Determine the (x, y) coordinate at the center of the cell enclosing the given text.  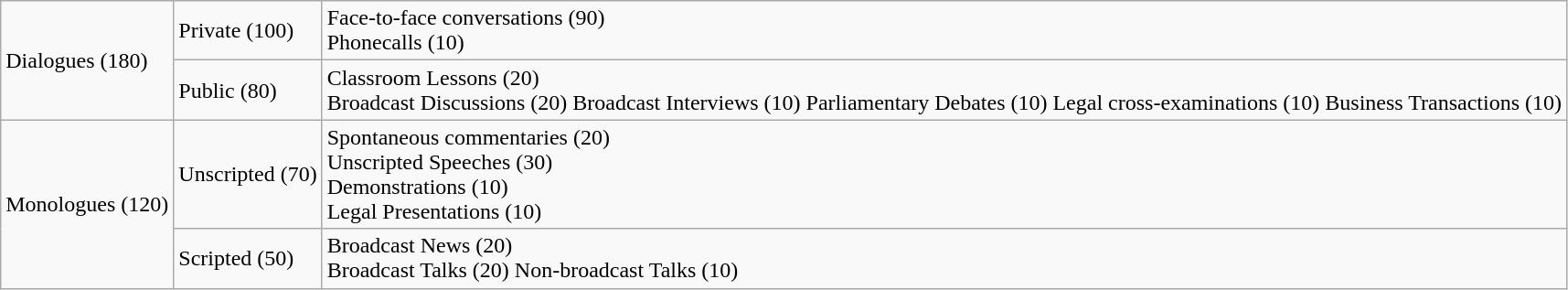
Scripted (50) (248, 258)
Monologues (120) (88, 204)
Spontaneous commentaries (20)Unscripted Speeches (30)Demonstrations (10)Legal Presentations (10) (944, 174)
Face-to-face conversations (90)Phonecalls (10) (944, 31)
Broadcast News (20)Broadcast Talks (20) Non-broadcast Talks (10) (944, 258)
Private (100) (248, 31)
Public (80) (248, 90)
Unscripted (70) (248, 174)
Dialogues (180) (88, 60)
